Scan for the cell matching the given text and deliver its (x, y) coordinate at center. 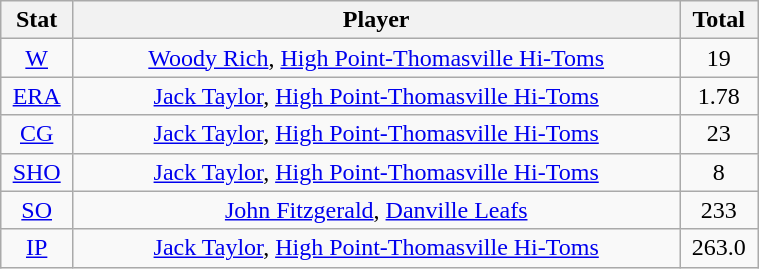
8 (719, 172)
Player (376, 20)
Total (719, 20)
SHO (37, 172)
263.0 (719, 248)
CG (37, 134)
23 (719, 134)
W (37, 58)
19 (719, 58)
Woody Rich, High Point-Thomasville Hi-Toms (376, 58)
Stat (37, 20)
IP (37, 248)
1.78 (719, 96)
John Fitzgerald, Danville Leafs (376, 210)
ERA (37, 96)
SO (37, 210)
233 (719, 210)
